Pinpoint the cell where the given text exists, returning its [X, Y] midpoint coordinate. 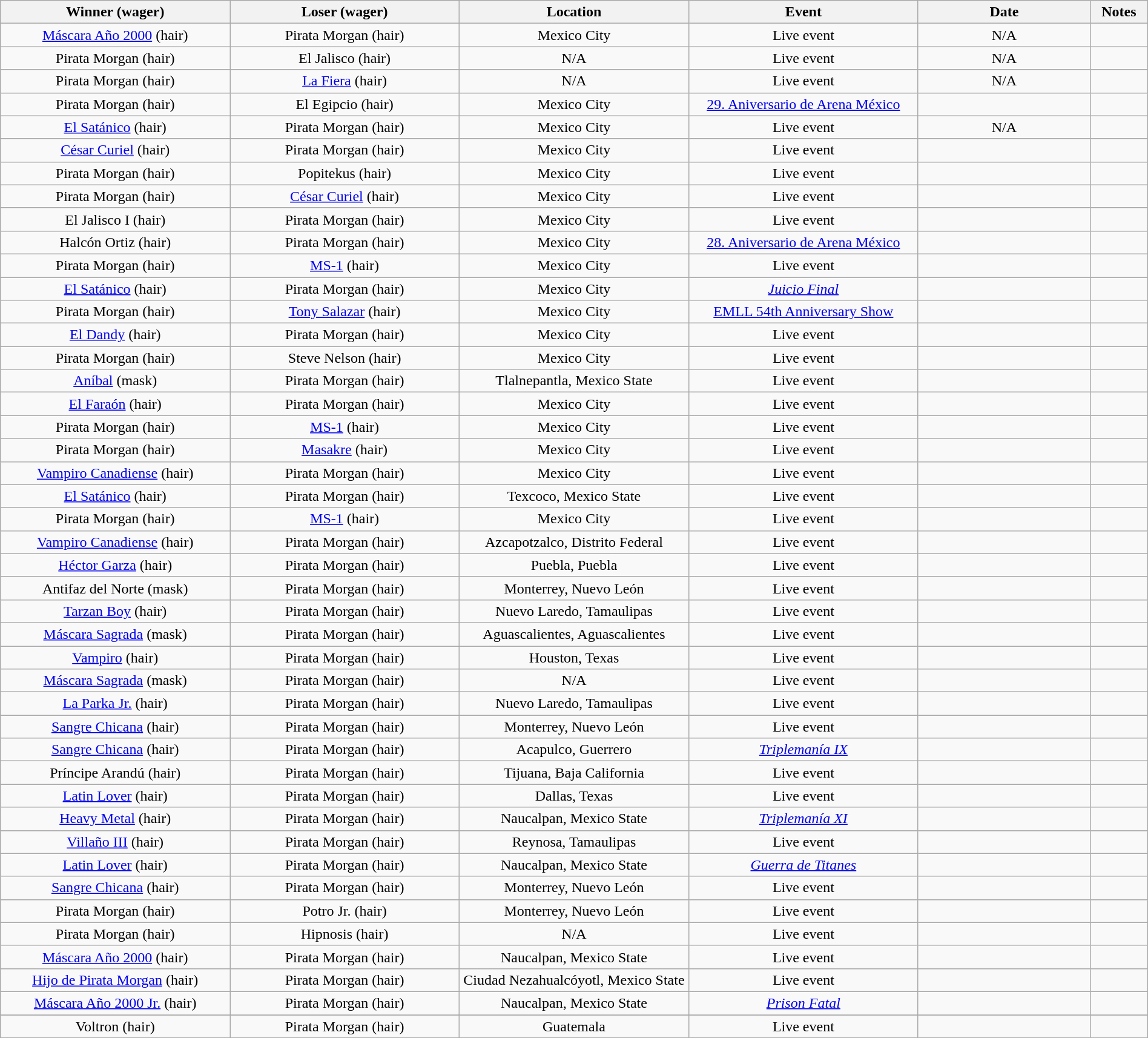
Villaño III (hair) [115, 842]
Date [1004, 12]
Tony Salazar (hair) [345, 312]
Tlalnepantla, Mexico State [574, 381]
29. Aniversario de Arena México [803, 104]
Vampiro (hair) [115, 657]
Texcoco, Mexico State [574, 496]
Triplemanía XI [803, 819]
El Jalisco (hair) [345, 58]
Aníbal (mask) [115, 381]
Houston, Texas [574, 657]
Dallas, Texas [574, 796]
Popitekus (hair) [345, 173]
El Dandy (hair) [115, 335]
Prison Fatal [803, 1003]
Azcapotzalco, Distrito Federal [574, 542]
El Faraón (hair) [115, 404]
Location [574, 12]
Ciudad Nezahualcóyotl, Mexico State [574, 980]
Tarzan Boy (hair) [115, 611]
Heavy Metal (hair) [115, 819]
Príncipe Arandú (hair) [115, 773]
Reynosa, Tamaulipas [574, 842]
Acapulco, Guerrero [574, 750]
Halcón Ortiz (hair) [115, 242]
Winner (wager) [115, 12]
Guatemala [574, 1026]
Potro Jr. (hair) [345, 911]
Guerra de Titanes [803, 865]
Máscara Año 2000 Jr. (hair) [115, 1003]
El Egipcio (hair) [345, 104]
Hijo de Pirata Morgan (hair) [115, 980]
La Fiera (hair) [345, 81]
Hipnosis (hair) [345, 934]
Tijuana, Baja California [574, 773]
Voltron (hair) [115, 1026]
28. Aniversario de Arena México [803, 242]
La Parka Jr. (hair) [115, 704]
El Jalisco I (hair) [115, 219]
Aguascalientes, Aguascalientes [574, 634]
Héctor Garza (hair) [115, 565]
Juicio Final [803, 289]
Event [803, 12]
Triplemanía IX [803, 750]
Antifaz del Norte (mask) [115, 588]
Masakre (hair) [345, 450]
EMLL 54th Anniversary Show [803, 312]
Steve Nelson (hair) [345, 358]
Loser (wager) [345, 12]
Notes [1119, 12]
Puebla, Puebla [574, 565]
